Detect which cell encompasses the target text, then output its (X, Y) center coordinate. 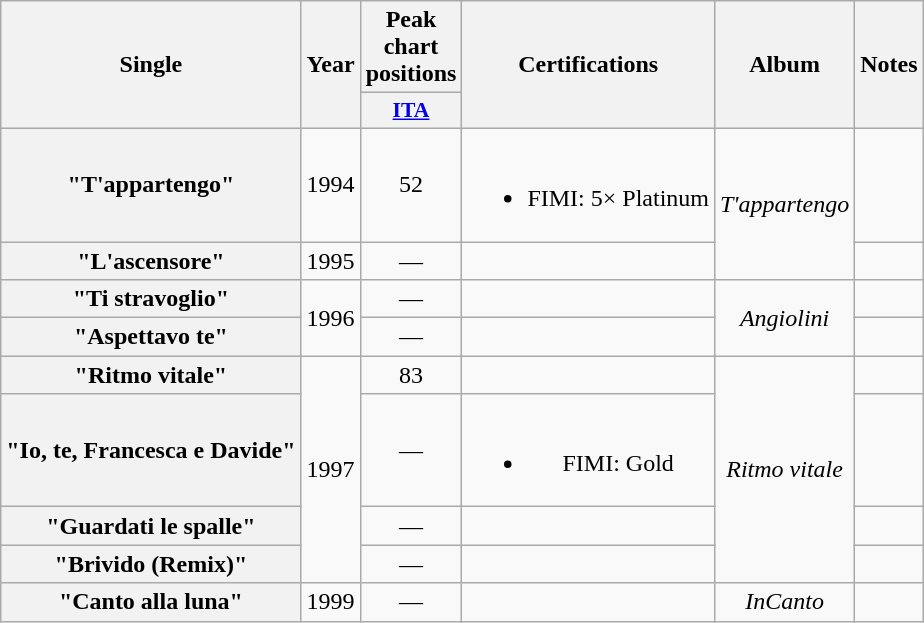
"Ti stravoglio" (151, 299)
"Brivido (Remix)" (151, 564)
1997 (330, 470)
Single (151, 65)
Certifications (588, 65)
Angiolini (784, 318)
"Io, te, Francesca e Davide" (151, 450)
Year (330, 65)
FIMI: Gold (588, 450)
1994 (330, 184)
Notes (889, 65)
"T'appartengo" (151, 184)
"Canto alla luna" (151, 602)
1999 (330, 602)
"Guardati le spalle" (151, 526)
InCanto (784, 602)
1996 (330, 318)
Ritmo vitale (784, 470)
"Aspettavo te" (151, 337)
FIMI: 5× Platinum (588, 184)
ITA (411, 111)
T'appartengo (784, 204)
83 (411, 375)
Album (784, 65)
"L'ascensore" (151, 261)
Peak chart positions (411, 47)
1995 (330, 261)
52 (411, 184)
"Ritmo vitale" (151, 375)
